Determine the [X, Y] coordinate at the center of the cell enclosing the given text.  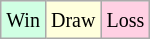
Win [24, 20]
Loss [126, 20]
Draw [72, 20]
